Detect which cell encompasses the target text, then output its (X, Y) center coordinate. 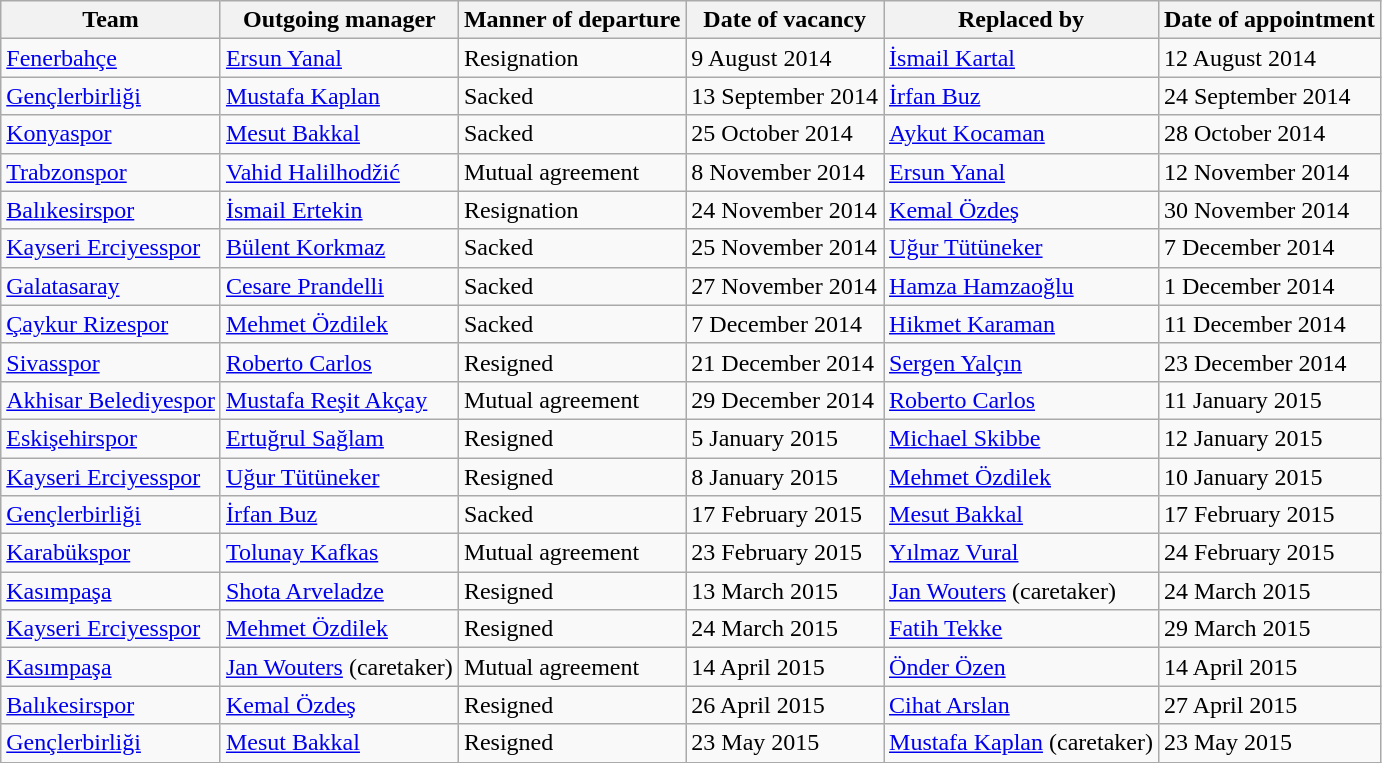
Sivasspor (111, 362)
Date of vacancy (785, 20)
Trabzonspor (111, 172)
Konyaspor (111, 134)
Sergen Yalçın (1022, 362)
Hikmet Karaman (1022, 324)
30 November 2014 (1269, 210)
Team (111, 20)
12 August 2014 (1269, 58)
Outgoing manager (339, 20)
Cihat Arslan (1022, 705)
5 January 2015 (785, 438)
Date of appointment (1269, 20)
12 January 2015 (1269, 438)
Yılmaz Vural (1022, 553)
27 November 2014 (785, 286)
29 March 2015 (1269, 629)
Fatih Tekke (1022, 629)
11 December 2014 (1269, 324)
11 January 2015 (1269, 400)
Cesare Prandelli (339, 286)
Vahid Halilhodžić (339, 172)
Tolunay Kafkas (339, 553)
10 January 2015 (1269, 477)
Akhisar Belediyespor (111, 400)
26 April 2015 (785, 705)
25 October 2014 (785, 134)
29 December 2014 (785, 400)
24 February 2015 (1269, 553)
12 November 2014 (1269, 172)
23 December 2014 (1269, 362)
13 September 2014 (785, 96)
24 November 2014 (785, 210)
24 September 2014 (1269, 96)
Galatasaray (111, 286)
Fenerbahçe (111, 58)
Manner of departure (572, 20)
28 October 2014 (1269, 134)
İsmail Ertekin (339, 210)
İsmail Kartal (1022, 58)
Önder Özen (1022, 667)
Mustafa Kaplan (caretaker) (1022, 743)
13 March 2015 (785, 591)
23 February 2015 (785, 553)
Michael Skibbe (1022, 438)
1 December 2014 (1269, 286)
Bülent Korkmaz (339, 248)
9 August 2014 (785, 58)
Hamza Hamzaoğlu (1022, 286)
Replaced by (1022, 20)
Çaykur Rizespor (111, 324)
Eskişehirspor (111, 438)
Mustafa Kaplan (339, 96)
27 April 2015 (1269, 705)
Shota Arveladze (339, 591)
Aykut Kocaman (1022, 134)
Mustafa Reşit Akçay (339, 400)
8 January 2015 (785, 477)
8 November 2014 (785, 172)
21 December 2014 (785, 362)
Ertuğrul Sağlam (339, 438)
Karabükspor (111, 553)
25 November 2014 (785, 248)
